Return [X, Y] of the center of cell containing provided text 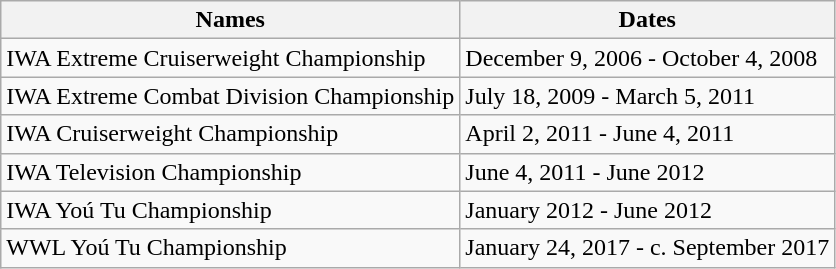
June 4, 2011 - June 2012 [648, 172]
January 24, 2017 - c. September 2017 [648, 248]
IWA Television Championship [230, 172]
IWA Extreme Combat Division Championship [230, 96]
December 9, 2006 - October 4, 2008 [648, 58]
IWA Extreme Cruiserweight Championship [230, 58]
WWL Yoú Tu Championship [230, 248]
IWA Cruiserweight Championship [230, 134]
Names [230, 20]
July 18, 2009 - March 5, 2011 [648, 96]
IWA Yoú Tu Championship [230, 210]
January 2012 - June 2012 [648, 210]
Dates [648, 20]
April 2, 2011 - June 4, 2011 [648, 134]
